Find where the given text appears and provide that cell's center as (X, Y) coordinate. 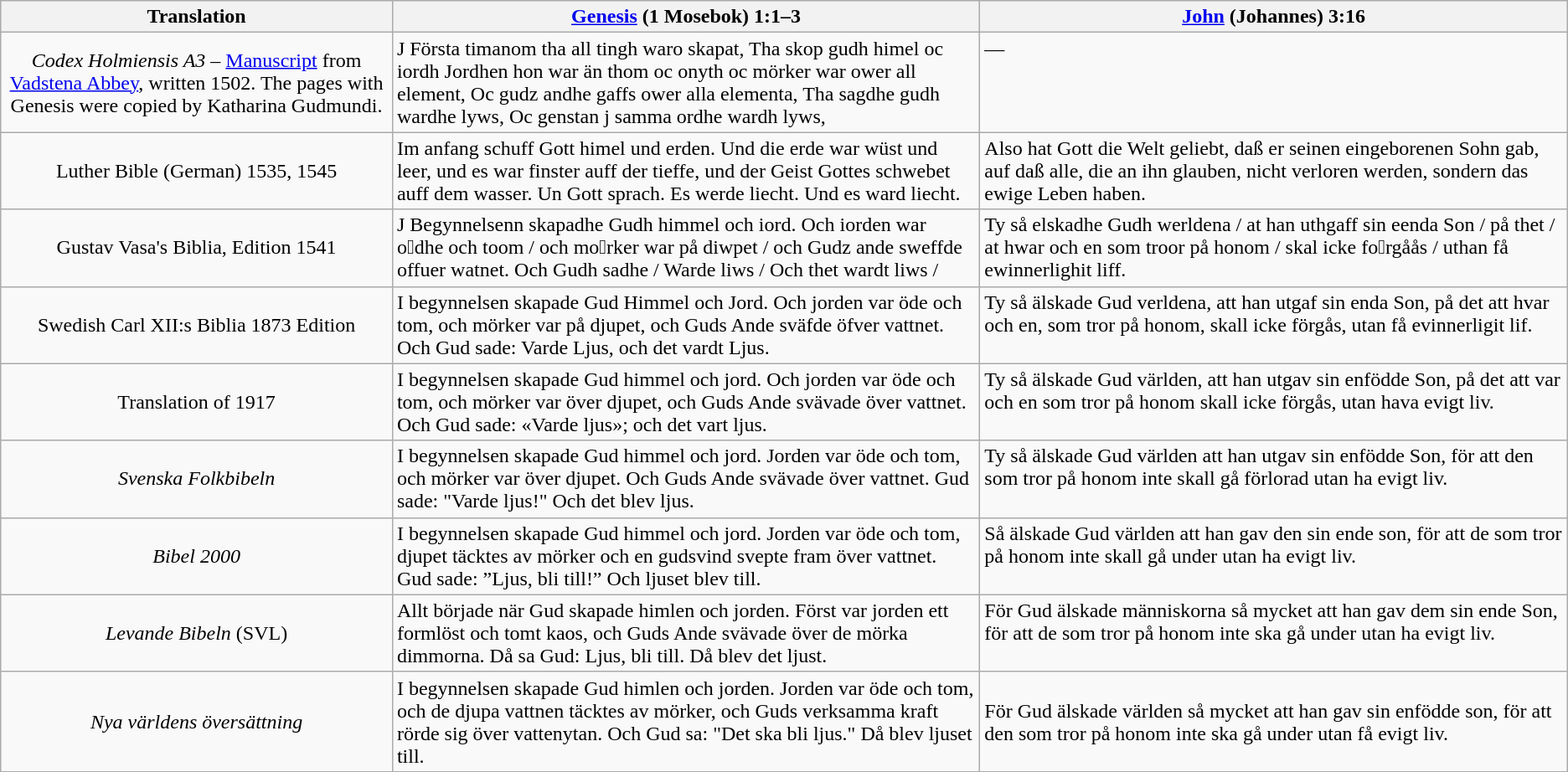
Gustav Vasa's Biblia, Edition 1541 (197, 248)
— (1273, 82)
Bibel 2000 (197, 556)
Swedish Carl XII:s Biblia 1873 Edition (197, 325)
Ty så älskade Gud världen att han utgav sin enfödde Son, för att den som tror på honom inte skall gå förlorad utan ha evigt liv. (1273, 479)
Ty så älskade Gud världen, att han utgav sin enfödde Son, på det att var och en som tror på honom skall icke förgås, utan hava evigt liv. (1273, 402)
Svenska Folkbibeln (197, 479)
Levande Bibeln (SVL) (197, 633)
För Gud älskade människorna så mycket att han gav dem sin ende Son, för att de som tror på honom inte ska gå under utan ha evigt liv. (1273, 633)
Translation of 1917 (197, 402)
Nya världens översättning (197, 722)
Translation (197, 17)
John (Johannes) 3:16 (1273, 17)
För Gud älskade världen så mycket att han gav sin enfödde son, för att den som tror på honom inte ska gå under utan få evigt liv. (1273, 722)
Luther Bible (German) 1535, 1545 (197, 171)
Genesis (1 Mosebok) 1:1–3 (685, 17)
Codex Holmiensis A3 – Manuscript from Vadstena Abbey, written 1502. The pages with Genesis were copied by Katharina Gudmundi. (197, 82)
Så älskade Gud världen att han gav den sin ende son, för att de som tror på honom inte skall gå under utan ha evigt liv. (1273, 556)
Ty så älskade Gud verldena, att han utgaf sin enda Son, på det att hvar och en, som tror på honom, skall icke förgås, utan få evinnerligit lif. (1273, 325)
